Pinpoint the cell where the given text exists, returning its (x, y) midpoint coordinate. 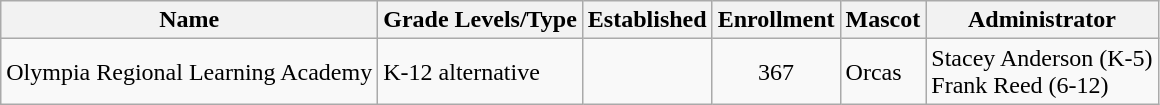
Name (190, 20)
Grade Levels/Type (480, 20)
Enrollment (776, 20)
K-12 alternative (480, 72)
Administrator (1042, 20)
Established (647, 20)
Olympia Regional Learning Academy (190, 72)
Orcas (883, 72)
Stacey Anderson (K-5)Frank Reed (6-12) (1042, 72)
Mascot (883, 20)
367 (776, 72)
